Detect which cell encompasses the target text, then output its [x, y] center coordinate. 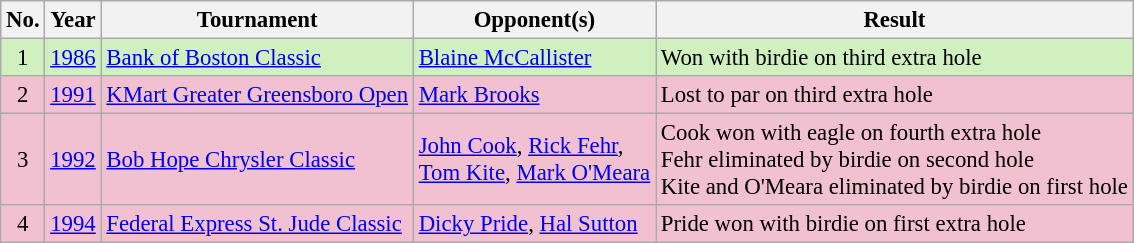
Bank of Boston Classic [257, 58]
Blaine McCallister [534, 58]
No. [23, 20]
Result [895, 20]
John Cook, Rick Fehr, Tom Kite, Mark O'Meara [534, 160]
1986 [73, 58]
Dicky Pride, Hal Sutton [534, 224]
2 [23, 95]
4 [23, 224]
Mark Brooks [534, 95]
1992 [73, 160]
Won with birdie on third extra hole [895, 58]
1 [23, 58]
Pride won with birdie on first extra hole [895, 224]
Tournament [257, 20]
Opponent(s) [534, 20]
3 [23, 160]
Federal Express St. Jude Classic [257, 224]
1994 [73, 224]
Bob Hope Chrysler Classic [257, 160]
1991 [73, 95]
Cook won with eagle on fourth extra holeFehr eliminated by birdie on second holeKite and O'Meara eliminated by birdie on first hole [895, 160]
KMart Greater Greensboro Open [257, 95]
Lost to par on third extra hole [895, 95]
Year [73, 20]
